For the text-containing cell, return its midpoint in [X, Y] coordinate format. 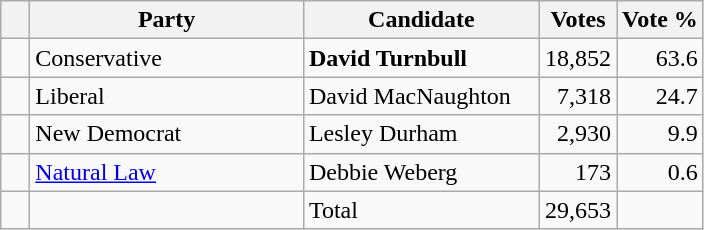
173 [578, 172]
Vote % [660, 20]
63.6 [660, 58]
2,930 [578, 134]
0.6 [660, 172]
Candidate [421, 20]
David MacNaughton [421, 96]
18,852 [578, 58]
24.7 [660, 96]
Party [167, 20]
Votes [578, 20]
David Turnbull [421, 58]
Lesley Durham [421, 134]
Total [421, 210]
Natural Law [167, 172]
Conservative [167, 58]
New Democrat [167, 134]
9.9 [660, 134]
Liberal [167, 96]
29,653 [578, 210]
7,318 [578, 96]
Debbie Weberg [421, 172]
